Capture the cell that displays the provided text and extract its (X, Y) central coordinate. 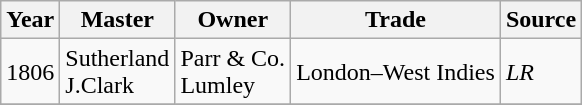
Source (540, 20)
Owner (233, 20)
London–West Indies (396, 72)
Year (30, 20)
Trade (396, 20)
1806 (30, 72)
Parr & Co.Lumley (233, 72)
Master (118, 20)
LR (540, 72)
SutherlandJ.Clark (118, 72)
